Return [X, Y] of the center of cell containing provided text 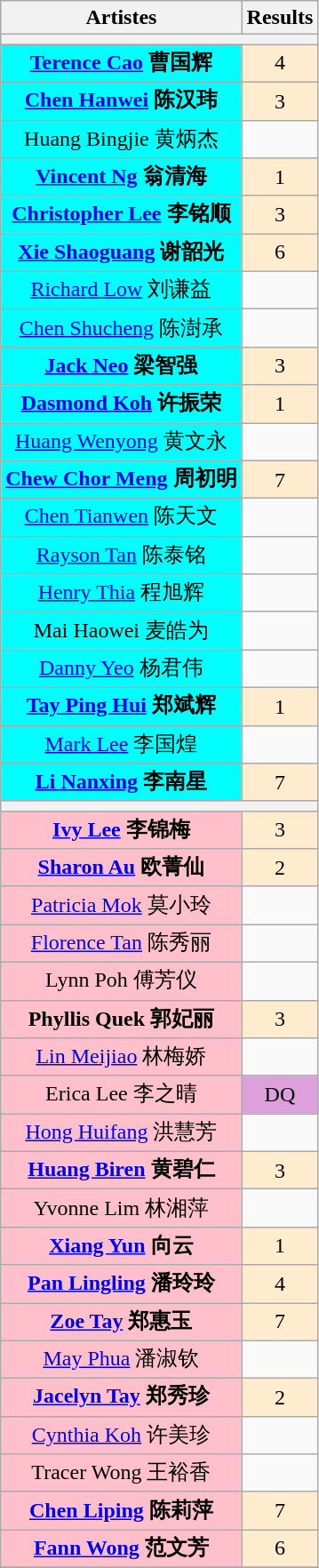
Li Nanxing 李南星 [121, 782]
Pan Lingling 潘玲玲 [121, 1284]
Huang Biren 黄碧仁 [121, 1170]
Huang Wenyong 黄文永 [121, 443]
Phyllis Quek 郭妃丽 [121, 1019]
Mark Lee 李国煌 [121, 745]
Jack Neo 梁智强 [121, 366]
Tracer Wong 王裕香 [121, 1474]
Terence Cao 曹国辉 [121, 64]
Dasmond Koh 许振荣 [121, 404]
Florence Tan 陈秀丽 [121, 944]
Rayson Tan 陈泰铭 [121, 555]
Erica Lee 李之晴 [121, 1095]
Xiang Yun 向云 [121, 1246]
Zoe Tay 郑惠玉 [121, 1323]
Chew Chor Meng 周初明 [121, 480]
Richard Low 刘谦益 [121, 290]
Mai Haowei 麦皓为 [121, 631]
Jacelyn Tay 郑秀珍 [121, 1397]
Lynn Poh 傅芳仪 [121, 981]
Results [280, 18]
Patricia Mok 莫小玲 [121, 905]
Lin Meijiao 林梅娇 [121, 1058]
Xie Shaoguang 谢韶光 [121, 252]
Chen Tianwen 陈天文 [121, 517]
Ivy Lee 李锦梅 [121, 830]
Artistes [121, 18]
Huang Bingjie 黄炳杰 [121, 139]
May Phua 潘淑钦 [121, 1360]
Vincent Ng 翁清海 [121, 178]
Henry Thia 程旭辉 [121, 594]
Hong Huifang 洪慧芳 [121, 1132]
Chen Hanwei 陈汉玮 [121, 101]
Cynthia Koh 许美珍 [121, 1435]
Tay Ping Hui 郑斌辉 [121, 706]
Sharon Au 欧菁仙 [121, 868]
Danny Yeo 杨君伟 [121, 668]
Fann Wong 范文芳 [121, 1548]
DQ [280, 1095]
Chen Shucheng 陈澍承 [121, 329]
Yvonne Lim 林湘萍 [121, 1209]
Chen Liping 陈莉萍 [121, 1511]
Christopher Lee 李铭顺 [121, 215]
